Detect which cell encompasses the target text, then output its (X, Y) center coordinate. 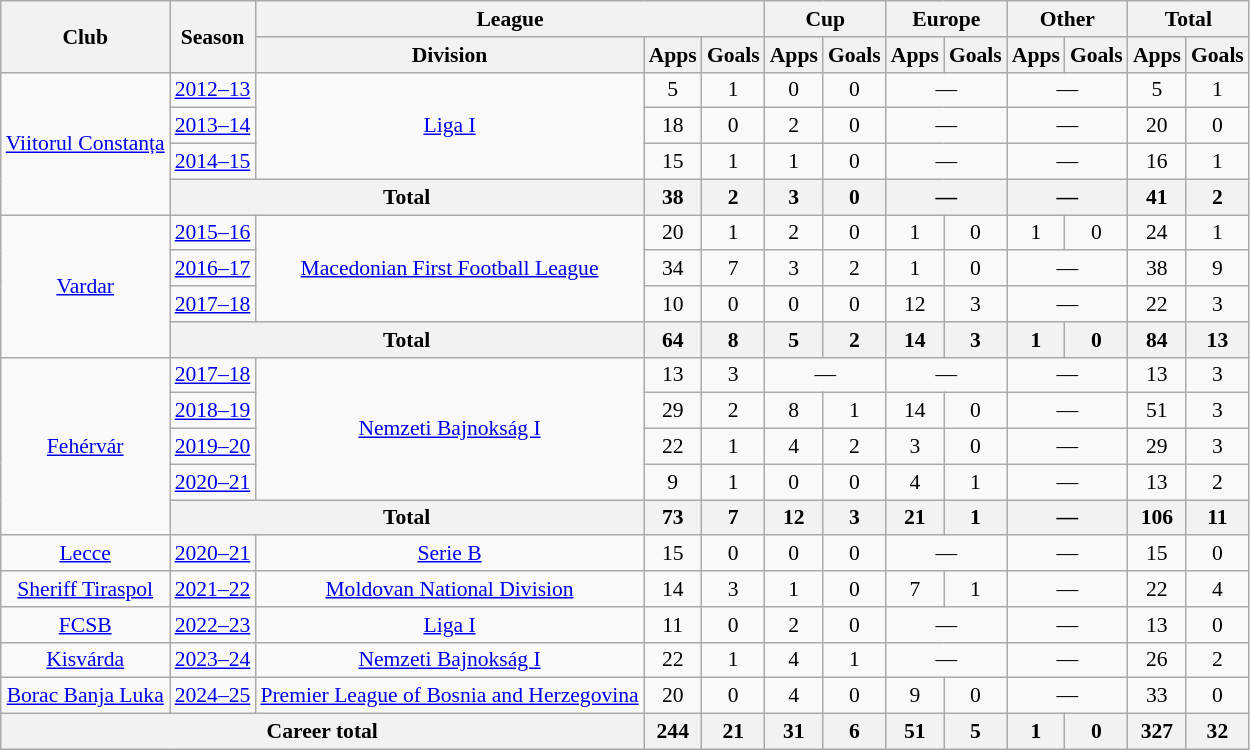
Europe (946, 19)
Other (1068, 19)
Division (449, 55)
73 (673, 518)
2016–17 (213, 269)
Vardar (86, 286)
Club (86, 36)
Moldovan National Division (449, 589)
Borac Banja Luka (86, 696)
26 (1157, 660)
2022–23 (213, 625)
244 (673, 732)
2023–24 (213, 660)
18 (673, 126)
10 (673, 304)
64 (673, 340)
Kisvárda (86, 660)
2013–14 (213, 126)
Career total (322, 732)
Sheriff Tiraspol (86, 589)
League (510, 19)
FCSB (86, 625)
2024–25 (213, 696)
2019–20 (213, 447)
6 (854, 732)
41 (1157, 197)
2015–16 (213, 233)
2012–13 (213, 90)
327 (1157, 732)
Viitorul Constanța (86, 143)
Season (213, 36)
106 (1157, 518)
34 (673, 269)
Lecce (86, 554)
32 (1218, 732)
Premier League of Bosnia and Herzegovina (449, 696)
2014–15 (213, 162)
33 (1157, 696)
16 (1157, 162)
Serie B (449, 554)
2018–19 (213, 411)
24 (1157, 233)
31 (794, 732)
Macedonian First Football League (449, 268)
2021–22 (213, 589)
84 (1157, 340)
Fehérvár (86, 446)
Cup (826, 19)
